Output the [X, Y] coordinate of the center of the cell containing the given text.  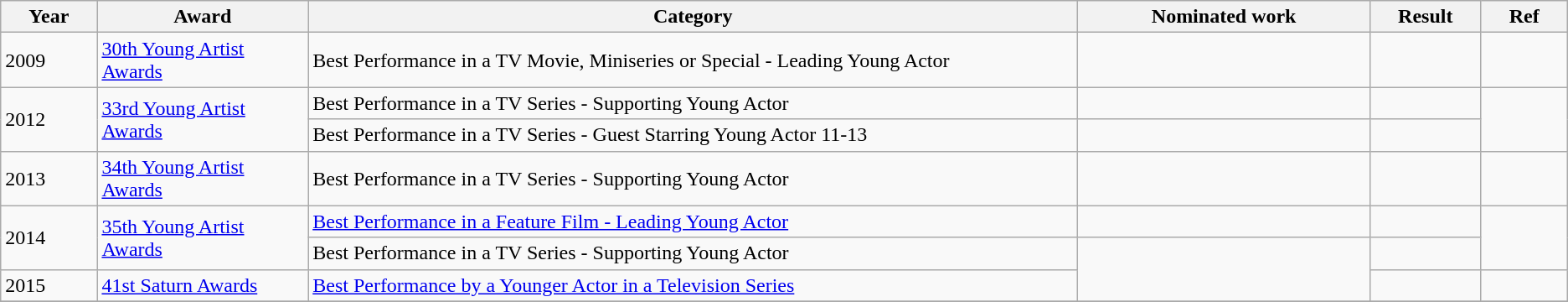
34th Young Artist Awards [203, 178]
30th Young Artist Awards [203, 60]
Best Performance in a TV Series - Guest Starring Young Actor 11-13 [694, 135]
2014 [49, 237]
2009 [49, 60]
Ref [1524, 17]
Nominated work [1225, 17]
Category [694, 17]
Best Performance in a TV Movie, Miniseries or Special - Leading Young Actor [694, 60]
Award [203, 17]
35th Young Artist Awards [203, 237]
2013 [49, 178]
Best Performance by a Younger Actor in a Television Series [694, 285]
2015 [49, 285]
33rd Young Artist Awards [203, 119]
2012 [49, 119]
41st Saturn Awards [203, 285]
Best Performance in a Feature Film - Leading Young Actor [694, 221]
Result [1426, 17]
Year [49, 17]
